Return the [X, Y] coordinate for the center point of the cell that contains the specified text.  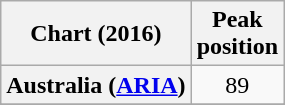
Chart (2016) [96, 34]
Peak position [237, 34]
89 [237, 85]
Australia (ARIA) [96, 85]
